Find where the given text appears and provide that cell's center as [x, y] coordinate. 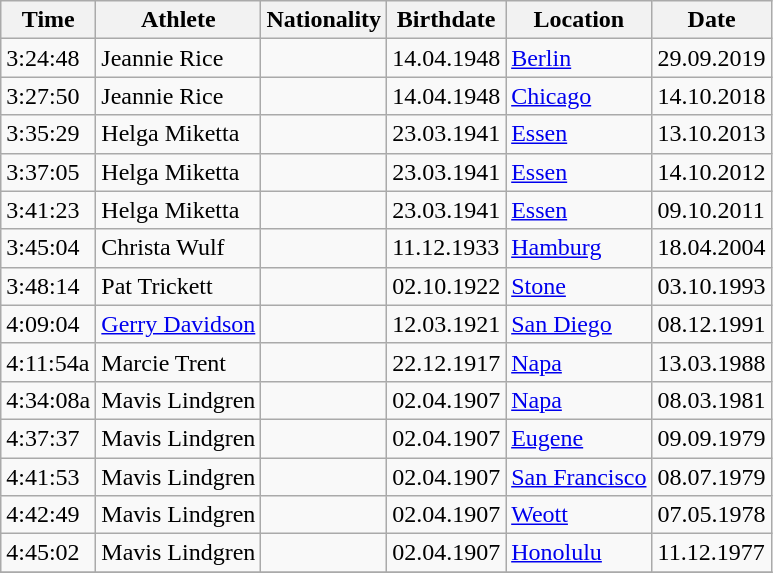
29.09.2019 [712, 58]
Stone [579, 286]
Weott [579, 515]
18.04.2004 [712, 248]
4:41:53 [48, 477]
Gerry Davidson [178, 324]
San Diego [579, 324]
12.03.1921 [446, 324]
San Francisco [579, 477]
Berlin [579, 58]
13.10.2013 [712, 134]
Nationality [324, 20]
08.07.1979 [712, 477]
3:48:14 [48, 286]
Honolulu [579, 553]
4:45:02 [48, 553]
Birthdate [446, 20]
3:37:05 [48, 172]
Eugene [579, 438]
4:34:08a [48, 400]
Marcie Trent [178, 362]
Hamburg [579, 248]
3:24:48 [48, 58]
4:42:49 [48, 515]
11.12.1933 [446, 248]
Time [48, 20]
08.03.1981 [712, 400]
Pat Trickett [178, 286]
Location [579, 20]
07.05.1978 [712, 515]
03.10.1993 [712, 286]
3:27:50 [48, 96]
3:41:23 [48, 210]
3:35:29 [48, 134]
Christa Wulf [178, 248]
4:37:37 [48, 438]
11.12.1977 [712, 553]
02.10.1922 [446, 286]
3:45:04 [48, 248]
13.03.1988 [712, 362]
14.10.2012 [712, 172]
09.10.2011 [712, 210]
08.12.1991 [712, 324]
09.09.1979 [712, 438]
Athlete [178, 20]
22.12.1917 [446, 362]
14.10.2018 [712, 96]
4:09:04 [48, 324]
4:11:54a [48, 362]
Chicago [579, 96]
Date [712, 20]
